Search for the cell housing the specified text and yield its [x, y] center coordinate. 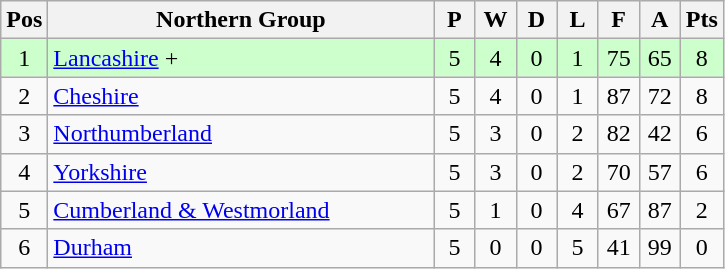
72 [660, 96]
Northumberland [241, 134]
99 [660, 248]
W [496, 20]
P [454, 20]
82 [618, 134]
57 [660, 172]
65 [660, 58]
42 [660, 134]
D [536, 20]
Pts [702, 20]
Durham [241, 248]
A [660, 20]
Yorkshire [241, 172]
L [578, 20]
41 [618, 248]
Pos [24, 20]
F [618, 20]
Northern Group [241, 20]
70 [618, 172]
Cheshire [241, 96]
75 [618, 58]
Cumberland & Westmorland [241, 210]
Lancashire + [241, 58]
67 [618, 210]
